Detect which cell encompasses the target text, then output its [X, Y] center coordinate. 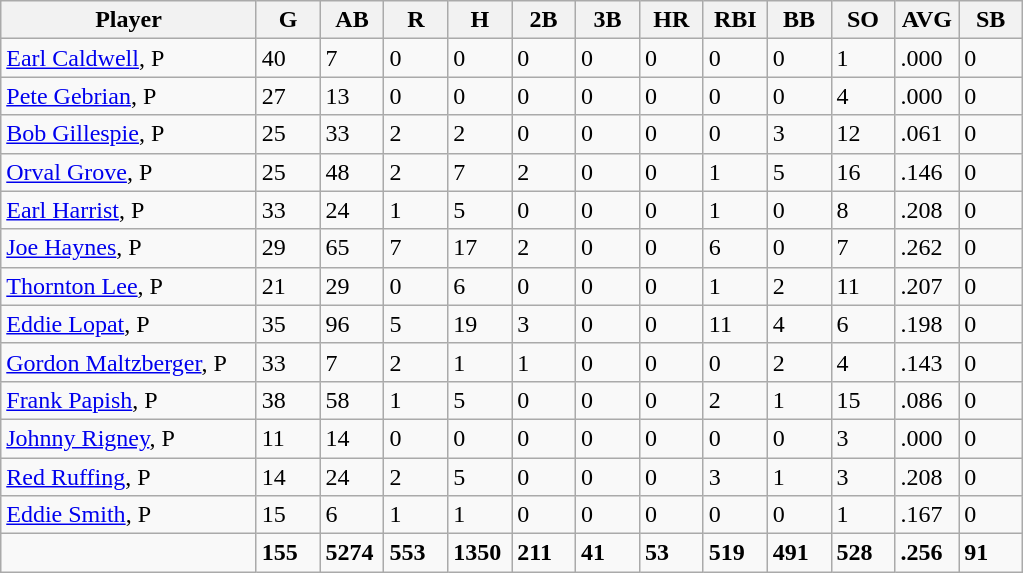
491 [799, 553]
R [416, 20]
Bob Gillespie, P [128, 134]
16 [863, 172]
Joe Haynes, P [128, 248]
13 [352, 96]
519 [735, 553]
.262 [927, 248]
Frank Papish, P [128, 400]
41 [608, 553]
Johnny Rigney, P [128, 438]
17 [480, 248]
48 [352, 172]
AB [352, 20]
AVG [927, 20]
2B [544, 20]
1350 [480, 553]
Pete Gebrian, P [128, 96]
.207 [927, 286]
38 [288, 400]
3B [608, 20]
H [480, 20]
.256 [927, 553]
12 [863, 134]
.146 [927, 172]
53 [671, 553]
8 [863, 210]
Gordon Maltzberger, P [128, 362]
27 [288, 96]
HR [671, 20]
Eddie Lopat, P [128, 324]
58 [352, 400]
SB [991, 20]
Player [128, 20]
.198 [927, 324]
5274 [352, 553]
Orval Grove, P [128, 172]
65 [352, 248]
.143 [927, 362]
553 [416, 553]
91 [991, 553]
.167 [927, 515]
Red Ruffing, P [128, 477]
96 [352, 324]
40 [288, 58]
G [288, 20]
Eddie Smith, P [128, 515]
528 [863, 553]
SO [863, 20]
211 [544, 553]
Earl Caldwell, P [128, 58]
.086 [927, 400]
Earl Harrist, P [128, 210]
BB [799, 20]
155 [288, 553]
35 [288, 324]
19 [480, 324]
Thornton Lee, P [128, 286]
21 [288, 286]
.061 [927, 134]
RBI [735, 20]
